Detect which cell encompasses the target text, then output its [X, Y] center coordinate. 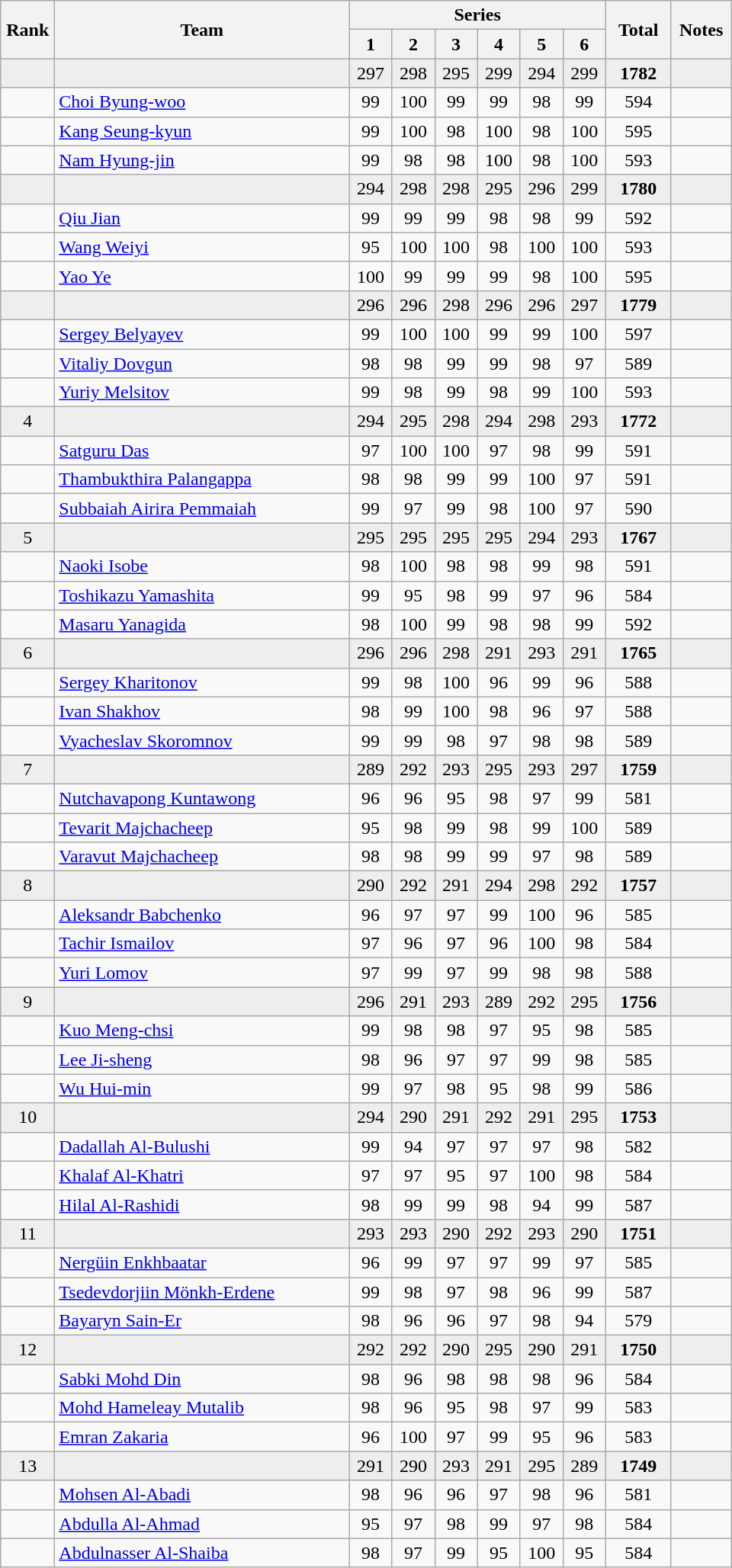
Sergey Belyayev [202, 334]
Nergüin Enkhbaatar [202, 1262]
Subbaiah Airira Pemmaiah [202, 508]
Dadallah Al-Bulushi [202, 1146]
Masaru Yanagida [202, 624]
Qiu Jian [202, 218]
Wang Weiyi [202, 247]
586 [638, 1089]
1765 [638, 653]
Nutchavapong Kuntawong [202, 798]
Mohd Hameleay Mutalib [202, 1408]
Rank [27, 30]
Thambukthira Palangappa [202, 479]
Abdulla Al-Ahmad [202, 1524]
Sergey Kharitonov [202, 682]
1772 [638, 422]
1753 [638, 1117]
Choi Byung-woo [202, 102]
Kuo Meng-chsi [202, 1031]
Ivan Shakhov [202, 711]
594 [638, 102]
1749 [638, 1466]
Vyacheslav Skoromnov [202, 740]
Kang Seung-kyun [202, 131]
2 [413, 44]
582 [638, 1146]
7 [27, 769]
597 [638, 334]
Naoki Isobe [202, 566]
1782 [638, 73]
Varavut Majchacheep [202, 857]
Tevarit Majchacheep [202, 827]
Team [202, 30]
579 [638, 1321]
1767 [638, 537]
10 [27, 1117]
1751 [638, 1233]
13 [27, 1466]
Yuriy Melsitov [202, 393]
1756 [638, 1002]
Bayaryn Sain-Er [202, 1321]
Series [477, 15]
1779 [638, 305]
Emran Zakaria [202, 1437]
Satguru Das [202, 451]
Khalaf Al-Khatri [202, 1175]
11 [27, 1233]
Vitaliy Dovgun [202, 364]
12 [27, 1350]
Yuri Lomov [202, 973]
1759 [638, 769]
Tachir Ismailov [202, 944]
Tsedevdorjiin Mönkh-Erdene [202, 1292]
Wu Hui-min [202, 1089]
Toshikazu Yamashita [202, 595]
3 [456, 44]
590 [638, 508]
9 [27, 1002]
Yao Ye [202, 276]
Abdulnasser Al-Shaiba [202, 1553]
Mohsen Al-Abadi [202, 1495]
Notes [701, 30]
Aleksandr Babchenko [202, 915]
Sabki Mohd Din [202, 1379]
Hilal Al-Rashidi [202, 1204]
8 [27, 886]
1750 [638, 1350]
Total [638, 30]
1780 [638, 189]
Nam Hyung-jin [202, 160]
Lee Ji-sheng [202, 1060]
1757 [638, 886]
1 [371, 44]
